Locate the cell with the specified text and output its (x, y) center coordinate. 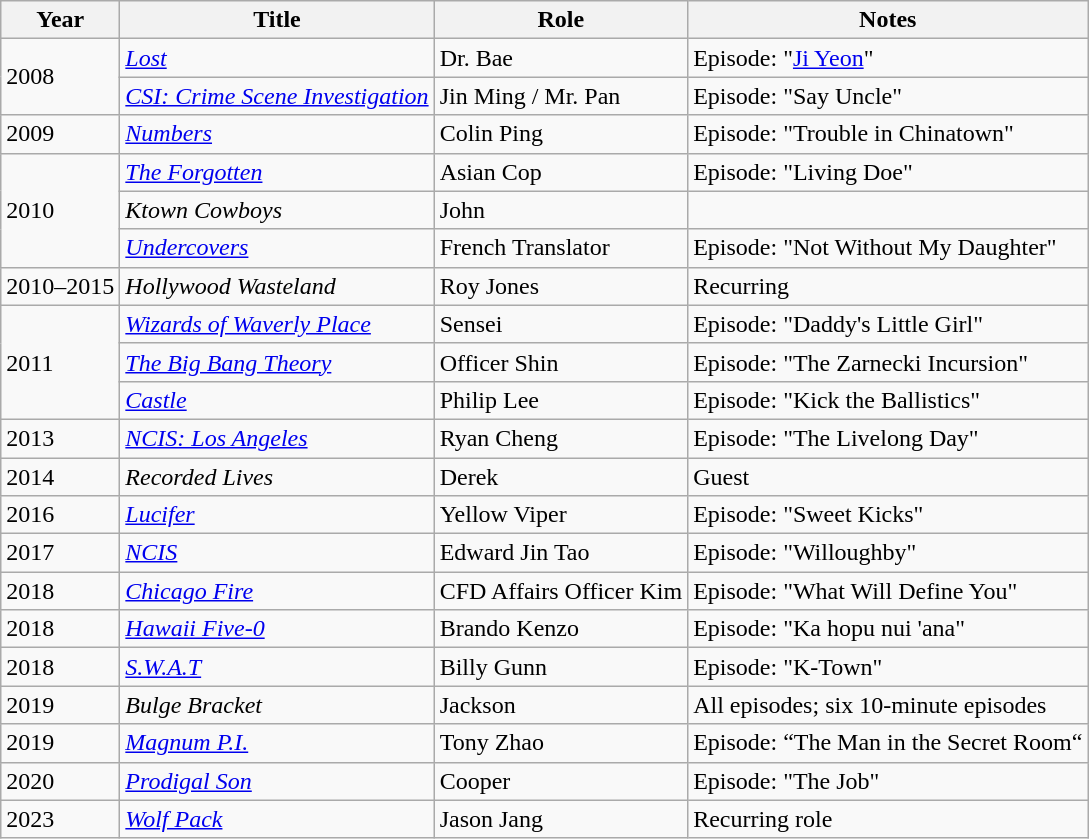
Recurring (888, 286)
Billy Gunn (560, 667)
Episode: "Daddy's Little Girl" (888, 324)
CFD Affairs Officer Kim (560, 591)
2020 (60, 781)
2014 (60, 477)
Title (277, 20)
Role (560, 20)
Episode: "Trouble in Chinatown" (888, 134)
Sensei (560, 324)
Jason Jang (560, 819)
Episode: "Willoughby" (888, 553)
Bulge Bracket (277, 705)
S.W.A.T (277, 667)
2010–2015 (60, 286)
Cooper (560, 781)
NCIS (277, 553)
Colin Ping (560, 134)
NCIS: Los Angeles (277, 438)
Numbers (277, 134)
Lost (277, 58)
2023 (60, 819)
Ktown Cowboys (277, 210)
French Translator (560, 248)
Castle (277, 400)
Wizards of Waverly Place (277, 324)
Notes (888, 20)
CSI: Crime Scene Investigation (277, 96)
Recurring role (888, 819)
Episode: "Not Without My Daughter" (888, 248)
All episodes; six 10-minute episodes (888, 705)
Episode: “The Man in the Secret Room“ (888, 743)
Prodigal Son (277, 781)
Chicago Fire (277, 591)
The Forgotten (277, 172)
Episode: "Ka hopu nui 'ana" (888, 629)
Roy Jones (560, 286)
Episode: "Ji Yeon" (888, 58)
2009 (60, 134)
Philip Lee (560, 400)
Wolf Pack (277, 819)
Recorded Lives (277, 477)
Episode: "Kick the Ballistics" (888, 400)
John (560, 210)
Lucifer (277, 515)
Brando Kenzo (560, 629)
Episode: "The Livelong Day" (888, 438)
Jin Ming / Mr. Pan (560, 96)
2013 (60, 438)
Episode: "Living Doe" (888, 172)
Episode: "Say Uncle" (888, 96)
Episode: "Sweet Kicks" (888, 515)
Episode: "K-Town" (888, 667)
2010 (60, 210)
Dr. Bae (560, 58)
Magnum P.I. (277, 743)
2016 (60, 515)
Episode: "The Job" (888, 781)
Year (60, 20)
Hawaii Five-0 (277, 629)
Tony Zhao (560, 743)
2008 (60, 77)
Guest (888, 477)
2011 (60, 362)
The Big Bang Theory (277, 362)
Jackson (560, 705)
Undercovers (277, 248)
Edward Jin Tao (560, 553)
Derek (560, 477)
Officer Shin (560, 362)
Episode: "The Zarnecki Incursion" (888, 362)
Ryan Cheng (560, 438)
Yellow Viper (560, 515)
2017 (60, 553)
Asian Cop (560, 172)
Episode: "What Will Define You" (888, 591)
Hollywood Wasteland (277, 286)
